Output the [X, Y] coordinate of the center of the cell containing the given text.  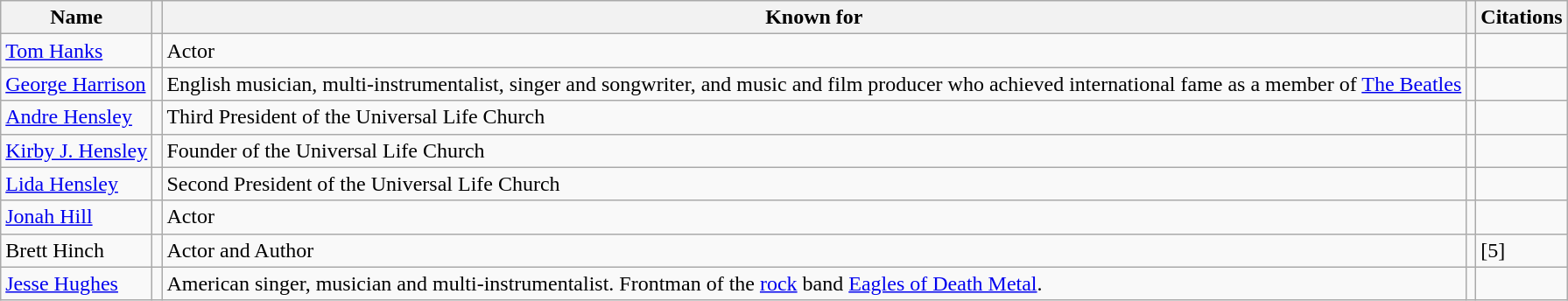
Tom Hanks [77, 51]
Known for [814, 17]
Founder of the Universal Life Church [814, 150]
Andre Hensley [77, 117]
[5] [1522, 250]
Citations [1522, 17]
American singer, musician and multi-instrumentalist. Frontman of the rock band Eagles of Death Metal. [814, 283]
Actor and Author [814, 250]
Second President of the Universal Life Church [814, 184]
Jesse Hughes [77, 283]
George Harrison [77, 84]
Third President of the Universal Life Church [814, 117]
Jonah Hill [77, 217]
Lida Hensley [77, 184]
Kirby J. Hensley [77, 150]
Brett Hinch [77, 250]
Name [77, 17]
